Capture the cell that displays the provided text and extract its (x, y) central coordinate. 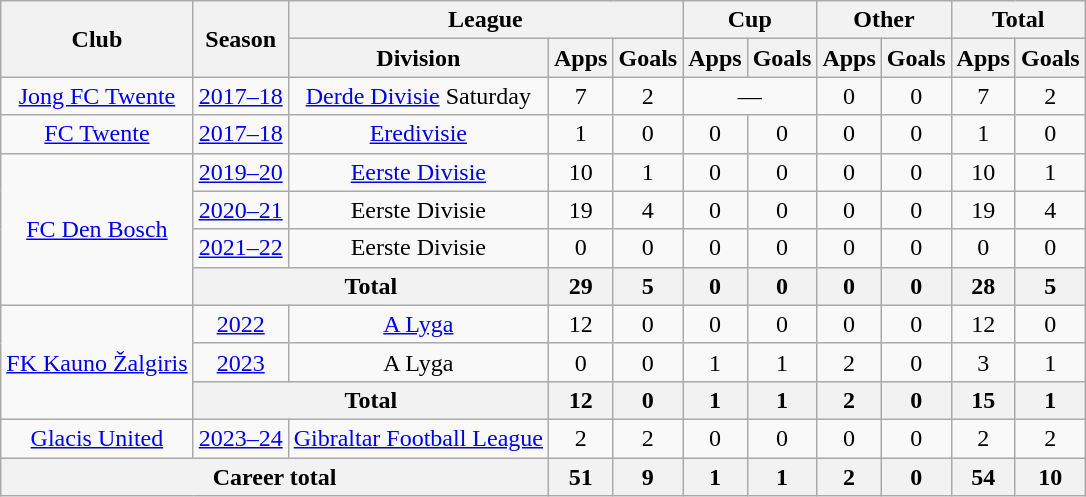
3 (983, 362)
2020–21 (240, 210)
Glacis United (97, 438)
2022 (240, 324)
54 (983, 477)
Jong FC Twente (97, 96)
9 (648, 477)
Career total (275, 477)
Division (418, 58)
2023–24 (240, 438)
FC Den Bosch (97, 229)
2019–20 (240, 172)
Gibraltar Football League (418, 438)
Season (240, 39)
Derde Divisie Saturday (418, 96)
League (485, 20)
— (750, 96)
29 (581, 286)
51 (581, 477)
Club (97, 39)
15 (983, 400)
FC Twente (97, 134)
Eredivisie (418, 134)
Other (884, 20)
28 (983, 286)
FK Kauno Žalgiris (97, 362)
2021–22 (240, 248)
Cup (750, 20)
2023 (240, 362)
